Extract the (X, Y) coordinate from the center of the cell holding the provided text.  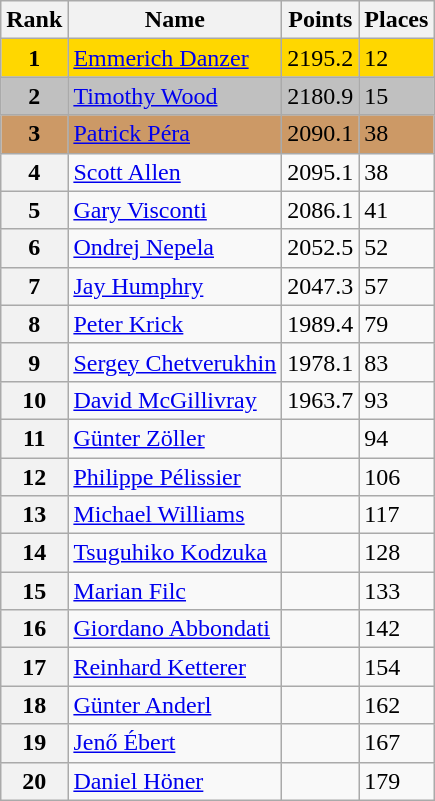
106 (396, 477)
41 (396, 210)
Emmerich Danzer (175, 58)
Michael Williams (175, 515)
20 (34, 781)
Günter Zöller (175, 438)
4 (34, 172)
5 (34, 210)
18 (34, 705)
Günter Anderl (175, 705)
16 (34, 629)
52 (396, 248)
94 (396, 438)
6 (34, 248)
179 (396, 781)
133 (396, 591)
14 (34, 553)
9 (34, 362)
Jenő Ébert (175, 743)
Gary Visconti (175, 210)
154 (396, 667)
Scott Allen (175, 172)
Philippe Pélissier (175, 477)
1978.1 (320, 362)
Sergey Chetverukhin (175, 362)
2052.5 (320, 248)
57 (396, 286)
3 (34, 134)
8 (34, 324)
79 (396, 324)
128 (396, 553)
2180.9 (320, 96)
Patrick Péra (175, 134)
Reinhard Ketterer (175, 667)
2047.3 (320, 286)
142 (396, 629)
Peter Krick (175, 324)
Points (320, 20)
1989.4 (320, 324)
2195.2 (320, 58)
Places (396, 20)
83 (396, 362)
Rank (34, 20)
162 (396, 705)
93 (396, 400)
David McGillivray (175, 400)
Jay Humphry (175, 286)
11 (34, 438)
2 (34, 96)
2095.1 (320, 172)
Tsuguhiko Kodzuka (175, 553)
167 (396, 743)
Ondrej Nepela (175, 248)
117 (396, 515)
17 (34, 667)
13 (34, 515)
7 (34, 286)
2086.1 (320, 210)
1 (34, 58)
Daniel Höner (175, 781)
2090.1 (320, 134)
10 (34, 400)
Marian Filc (175, 591)
Giordano Abbondati (175, 629)
Timothy Wood (175, 96)
Name (175, 20)
19 (34, 743)
1963.7 (320, 400)
